Capture the cell that displays the provided text and extract its (x, y) central coordinate. 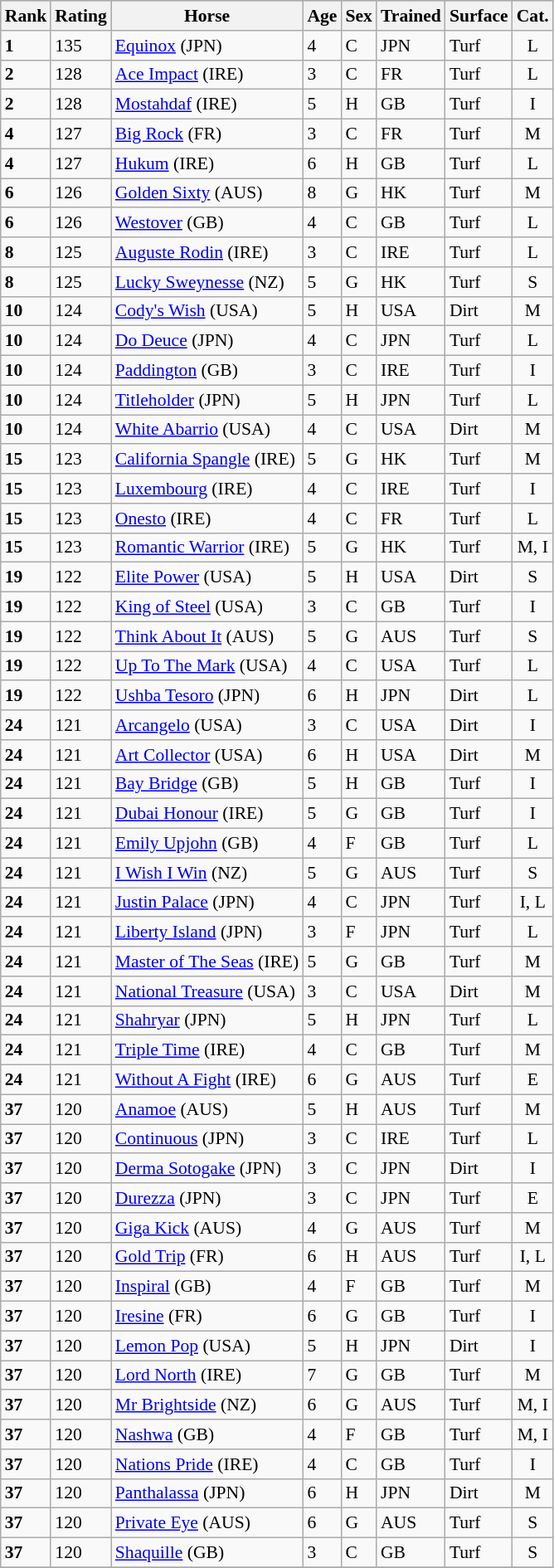
Big Rock (FR) (207, 134)
I Wish I Win (NZ) (207, 873)
Shahryar (JPN) (207, 1020)
Derma Sotogake (JPN) (207, 1169)
Up To The Mark (USA) (207, 666)
Ace Impact (IRE) (207, 75)
Ushba Tesoro (JPN) (207, 696)
Without A Fight (IRE) (207, 1080)
Hukum (IRE) (207, 163)
Westover (GB) (207, 223)
Inspiral (GB) (207, 1287)
Do Deuce (JPN) (207, 341)
Giga Kick (AUS) (207, 1228)
Shaquille (GB) (207, 1553)
Lucky Sweynesse (NZ) (207, 282)
Lord North (IRE) (207, 1376)
Mr Brightside (NZ) (207, 1405)
Trained (411, 16)
Continuous (JPN) (207, 1139)
Think About It (AUS) (207, 636)
Surface (479, 16)
Titleholder (JPN) (207, 400)
Durezza (JPN) (207, 1198)
California Spangle (IRE) (207, 460)
White Abarrio (USA) (207, 430)
National Treasure (USA) (207, 991)
Art Collector (USA) (207, 755)
Nations Pride (IRE) (207, 1464)
Dubai Honour (IRE) (207, 814)
Age (322, 16)
Equinox (JPN) (207, 46)
Mostahdaf (IRE) (207, 105)
Nashwa (GB) (207, 1434)
Rating (80, 16)
1 (27, 46)
Golden Sixty (AUS) (207, 193)
Panthalassa (JPN) (207, 1493)
Rank (27, 16)
Luxembourg (IRE) (207, 489)
Gold Trip (FR) (207, 1257)
Cody's Wish (USA) (207, 311)
Onesto (IRE) (207, 519)
Auguste Rodin (IRE) (207, 252)
Triple Time (IRE) (207, 1050)
Arcangelo (USA) (207, 725)
7 (322, 1376)
Master of The Seas (IRE) (207, 962)
Sex (358, 16)
Lemon Pop (USA) (207, 1346)
Bay Bridge (GB) (207, 784)
Private Eye (AUS) (207, 1523)
Liberty Island (JPN) (207, 933)
King of Steel (USA) (207, 607)
Iresine (FR) (207, 1317)
Emily Upjohn (GB) (207, 844)
Cat. (532, 16)
Horse (207, 16)
Paddington (GB) (207, 371)
Romantic Warrior (IRE) (207, 548)
Justin Palace (JPN) (207, 903)
Anamoe (AUS) (207, 1109)
135 (80, 46)
Elite Power (USA) (207, 577)
